Output the [x, y] coordinate of the center of the cell containing the given text.  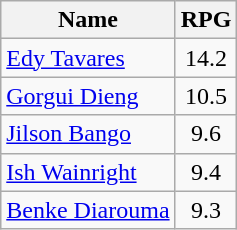
9.4 [206, 172]
Edy Tavares [88, 58]
Ish Wainright [88, 172]
RPG [206, 20]
Name [88, 20]
9.3 [206, 210]
Benke Diarouma [88, 210]
Jilson Bango [88, 134]
14.2 [206, 58]
9.6 [206, 134]
Gorgui Dieng [88, 96]
10.5 [206, 96]
